Return (X, Y) of the center of cell containing provided text 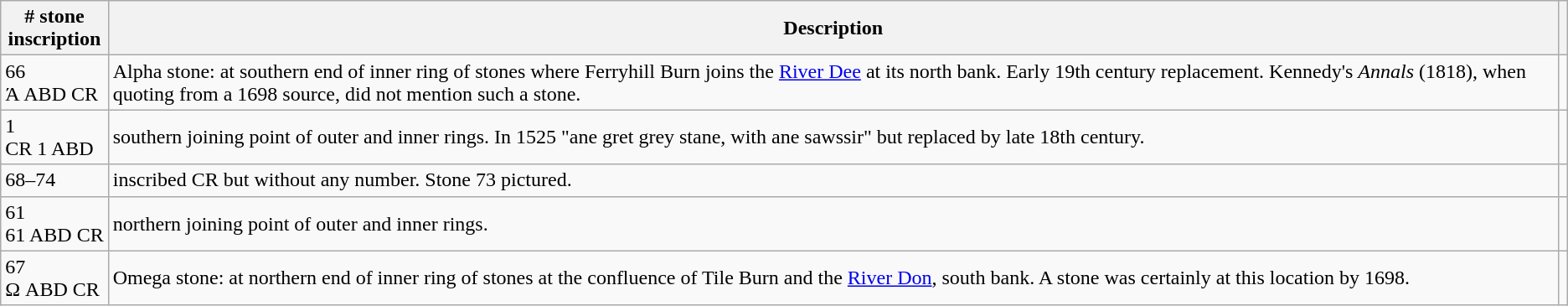
inscribed CR but without any number. Stone 73 pictured. (833, 180)
67Ω ABD CR (54, 278)
Description (833, 29)
66 Ά ABD CR (54, 82)
1CR 1 ABD (54, 137)
southern joining point of outer and inner rings. In 1525 "ane gret grey stane, with ane sawssir" but replaced by late 18th century. (833, 137)
# stoneinscription (54, 29)
68–74 (54, 180)
6161 ABD CR (54, 223)
northern joining point of outer and inner rings. (833, 223)
